Return the (X, Y) coordinate for the center point of the cell that contains the specified text.  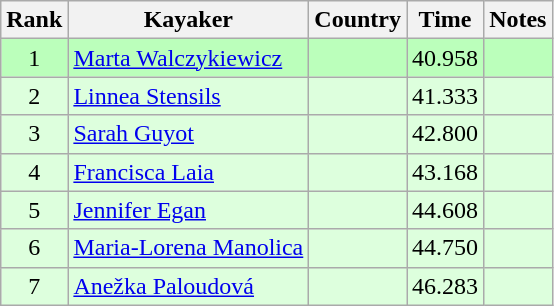
40.958 (446, 58)
7 (34, 286)
44.608 (446, 210)
Maria-Lorena Manolica (188, 248)
Rank (34, 20)
43.168 (446, 172)
Country (358, 20)
Linnea Stensils (188, 96)
1 (34, 58)
Notes (518, 20)
Francisca Laia (188, 172)
Marta Walczykiewicz (188, 58)
Time (446, 20)
2 (34, 96)
Jennifer Egan (188, 210)
Kayaker (188, 20)
5 (34, 210)
Sarah Guyot (188, 134)
46.283 (446, 286)
3 (34, 134)
6 (34, 248)
42.800 (446, 134)
41.333 (446, 96)
4 (34, 172)
Anežka Paloudová (188, 286)
44.750 (446, 248)
